Extract the (x, y) coordinate from the center of the cell holding the provided text.  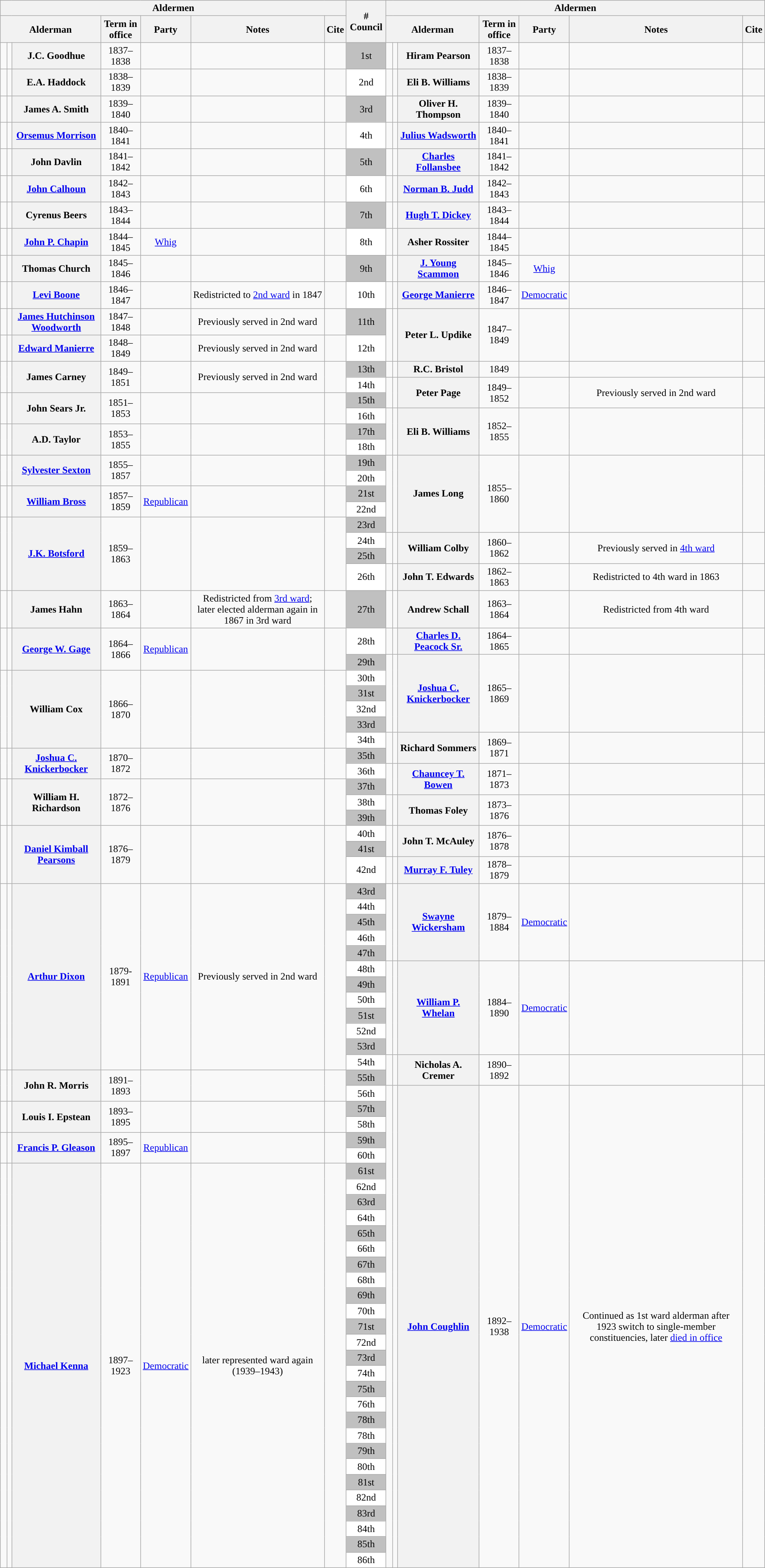
James Hahn (56, 609)
70th (366, 1311)
31st (366, 693)
John Calhoun (56, 189)
1847–1848 (121, 321)
William Cox (56, 709)
11th (366, 321)
1876–1879 (121, 854)
John Davlin (56, 162)
14th (366, 385)
William Bross (56, 501)
25th (366, 556)
71st (366, 1326)
Norman B. Judd (438, 189)
1857–1859 (121, 501)
1852–1855 (499, 432)
1847–1849 (499, 335)
1891–1893 (121, 1085)
Peter L. Updike (438, 335)
William P. Whelan (438, 1008)
Swayne Wickersham (438, 922)
Orsemus Morrison (56, 136)
30th (366, 678)
George W. Gage (56, 649)
John P. Chapin (56, 242)
82nd (366, 1498)
38th (366, 802)
1848–1849 (121, 348)
Asher Rossiter (438, 242)
1862–1863 (499, 577)
1897–1923 (121, 1366)
Arthur Dixon (56, 977)
41st (366, 849)
1865–1869 (499, 693)
R.C. Bristol (438, 369)
William H. Richardson (56, 802)
1876–1878 (499, 841)
79th (366, 1451)
44th (366, 907)
68th (366, 1280)
Levi Boone (56, 295)
Murray F. Tuley (438, 870)
21st (366, 494)
1864–1865 (499, 642)
3rd (366, 109)
60th (366, 1156)
9th (366, 268)
24th (366, 540)
12th (366, 348)
John Coughlin (438, 1326)
Edward Manierre (56, 348)
Daniel Kimball Pearsons (56, 854)
1878–1879 (499, 870)
1879-1891 (121, 977)
Previously served in 4th ward (656, 548)
75th (366, 1389)
28th (366, 642)
18th (366, 447)
15th (366, 400)
36th (366, 771)
1855–1857 (121, 470)
1849–1851 (121, 377)
Richard Sommers (438, 748)
E.A. Haddock (56, 83)
74th (366, 1373)
83rd (366, 1513)
62nd (366, 1187)
17th (366, 432)
1871–1873 (499, 779)
1859–1863 (121, 553)
1873–1876 (499, 810)
J. Young Scammon (438, 268)
40th (366, 833)
51st (366, 1016)
33rd (366, 725)
Redistricted to 2nd ward in 1847 (257, 295)
81st (366, 1482)
57th (366, 1109)
James Carney (56, 377)
34th (366, 740)
8th (366, 242)
54th (366, 1062)
Hugh T. Dickey (438, 215)
1860–1862 (499, 548)
80th (366, 1467)
35th (366, 756)
84th (366, 1529)
56th (366, 1093)
John T. Edwards (438, 577)
1866–1870 (121, 709)
29th (366, 662)
67th (366, 1264)
J.K. Botsford (56, 553)
Peter Page (438, 393)
58th (366, 1124)
Thomas Church (56, 268)
# Council (366, 21)
1892–1938 (499, 1326)
16th (366, 416)
Redistricted to 4th ward in 1863 (656, 577)
William Colby (438, 548)
Michael Kenna (56, 1366)
James A. Smith (56, 109)
George Manierre (438, 295)
2nd (366, 83)
John Sears Jr. (56, 408)
John R. Morris (56, 1085)
48th (366, 969)
7th (366, 215)
Redistricted from 4th ward (656, 609)
Charles D. Peacock Sr. (438, 642)
4th (366, 136)
66th (366, 1249)
Andrew Schall (438, 609)
1890–1892 (499, 1070)
1st (366, 56)
43rd (366, 891)
1869–1871 (499, 748)
10th (366, 295)
1855–1860 (499, 494)
1879–1884 (499, 922)
1893–1895 (121, 1116)
1849 (499, 369)
49th (366, 984)
A.D. Taylor (56, 439)
Continued as 1st ward alderman after 1923 switch to single-member constituencies, later died in office (656, 1326)
1851–1853 (121, 408)
5th (366, 162)
53rd (366, 1047)
Redistricted from 3rd ward; later elected alderman again in 1867 in 3rd ward (257, 609)
39th (366, 818)
19th (366, 463)
22nd (366, 509)
Oliver H. Thompson (438, 109)
James Hutchinson Woodworth (56, 321)
John T. McAuley (438, 841)
Charles Follansbee (438, 162)
1884–1890 (499, 1008)
1864–1866 (121, 649)
45th (366, 922)
1872–1876 (121, 802)
73rd (366, 1358)
6th (366, 189)
64th (366, 1218)
Nicholas A. Cremer (438, 1070)
47th (366, 953)
Thomas Foley (438, 810)
Chauncey T. Bowen (438, 779)
Louis I. Epstean (56, 1116)
13th (366, 369)
46th (366, 938)
59th (366, 1140)
20th (366, 478)
65th (366, 1233)
69th (366, 1295)
23rd (366, 525)
Cyrenus Beers (56, 215)
Hiram Pearson (438, 56)
42nd (366, 870)
63rd (366, 1202)
86th (366, 1560)
72nd (366, 1342)
55th (366, 1078)
26th (366, 577)
Francis P. Gleason (56, 1147)
76th (366, 1405)
52nd (366, 1031)
Julius Wadsworth (438, 136)
61st (366, 1171)
J.C. Goodhue (56, 56)
1895–1897 (121, 1147)
later represented ward again (1939–1943) (257, 1366)
James Long (438, 494)
37th (366, 787)
Sylvester Sexton (56, 470)
1853–1855 (121, 439)
27th (366, 609)
1870–1872 (121, 763)
32nd (366, 709)
50th (366, 1000)
85th (366, 1544)
1849–1852 (499, 393)
